Pinpoint the cell where the given text exists, returning its [x, y] midpoint coordinate. 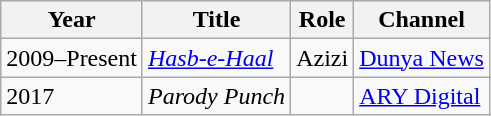
Year [72, 20]
Dunya News [422, 58]
Azizi [322, 58]
ARY Digital [422, 96]
2009–Present [72, 58]
2017 [72, 96]
Hasb-e-Haal [216, 58]
Parody Punch [216, 96]
Channel [422, 20]
Title [216, 20]
Role [322, 20]
